Return [X, Y] of the center of cell containing provided text 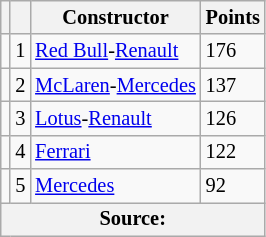
126 [233, 118]
5 [20, 186]
Red Bull-Renault [115, 51]
Points [233, 17]
122 [233, 152]
Source: [133, 219]
3 [20, 118]
Constructor [115, 17]
1 [20, 51]
Mercedes [115, 186]
4 [20, 152]
137 [233, 85]
2 [20, 85]
Lotus-Renault [115, 118]
92 [233, 186]
McLaren-Mercedes [115, 85]
176 [233, 51]
Ferrari [115, 152]
